Pinpoint the cell where the given text exists, returning its (x, y) midpoint coordinate. 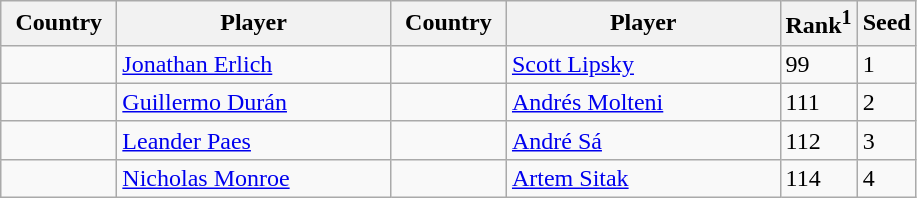
Scott Lipsky (643, 64)
Leander Paes (254, 140)
Jonathan Erlich (254, 64)
Artem Sitak (643, 178)
Seed (886, 24)
Nicholas Monroe (254, 178)
114 (818, 178)
Rank1 (818, 24)
2 (886, 102)
112 (818, 140)
Andrés Molteni (643, 102)
1 (886, 64)
Guillermo Durán (254, 102)
111 (818, 102)
3 (886, 140)
99 (818, 64)
4 (886, 178)
André Sá (643, 140)
